Extract the (x, y) coordinate from the center of the cell holding the provided text.  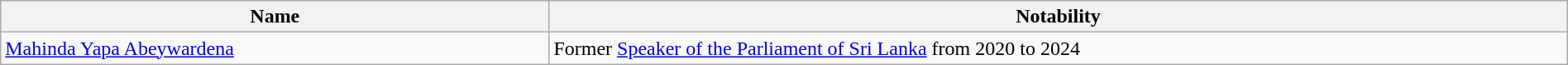
Mahinda Yapa Abeywardena (275, 48)
Former Speaker of the Parliament of Sri Lanka from 2020 to 2024 (1059, 48)
Notability (1059, 17)
Name (275, 17)
